Output the [X, Y] coordinate of the center of the cell containing the given text.  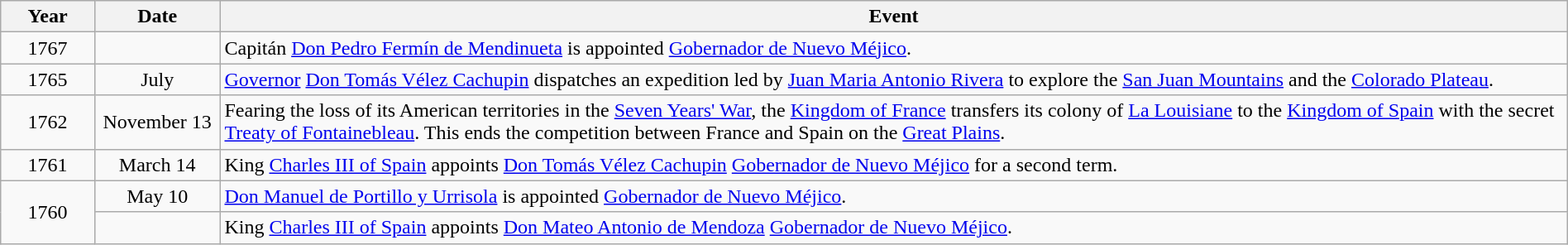
November 13 [157, 122]
May 10 [157, 196]
King Charles III of Spain appoints Don Mateo Antonio de Mendoza Gobernador de Nuevo Méjico. [893, 228]
1767 [48, 48]
1762 [48, 122]
Event [893, 17]
1765 [48, 79]
1761 [48, 165]
March 14 [157, 165]
1760 [48, 212]
King Charles III of Spain appoints Don Tomás Vélez Cachupin Gobernador de Nuevo Méjico for a second term. [893, 165]
Don Manuel de Portillo y Urrisola is appointed Gobernador de Nuevo Méjico. [893, 196]
Year [48, 17]
Date [157, 17]
Capitán Don Pedro Fermín de Mendinueta is appointed Gobernador de Nuevo Méjico. [893, 48]
July [157, 79]
